Capture the cell that displays the provided text and extract its [X, Y] central coordinate. 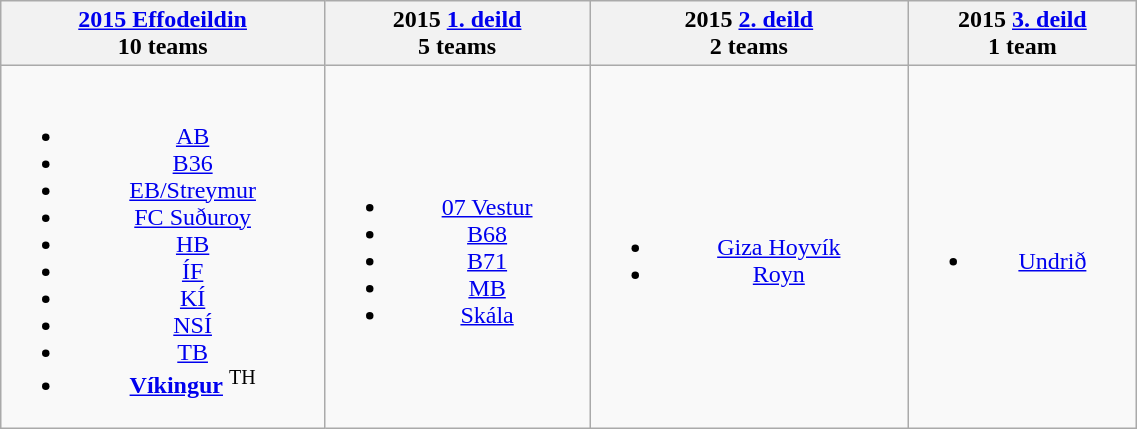
2015 Effodeildin10 teams [163, 34]
ABB36EB/StreymurFC SuðuroyHBÍFKÍNSÍTBVíkingur TH [163, 248]
2015 3. deild1 team [1022, 34]
2015 1. deild5 teams [456, 34]
07 VesturB68B71MBSkála [456, 248]
Undrið [1022, 248]
Giza HoyvíkRoyn [749, 248]
2015 2. deild2 teams [749, 34]
